Return [x, y] of the center of cell containing provided text 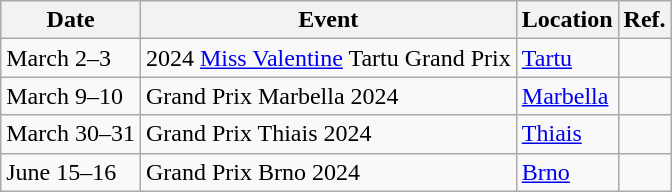
Thiais [567, 134]
Event [328, 20]
Tartu [567, 58]
Date [71, 20]
March 2–3 [71, 58]
2024 Miss Valentine Tartu Grand Prix [328, 58]
Grand Prix Marbella 2024 [328, 96]
Ref. [644, 20]
Brno [567, 172]
Location [567, 20]
Grand Prix Brno 2024 [328, 172]
Grand Prix Thiais 2024 [328, 134]
March 30–31 [71, 134]
March 9–10 [71, 96]
Marbella [567, 96]
June 15–16 [71, 172]
